Return [X, Y] of the center of cell containing provided text 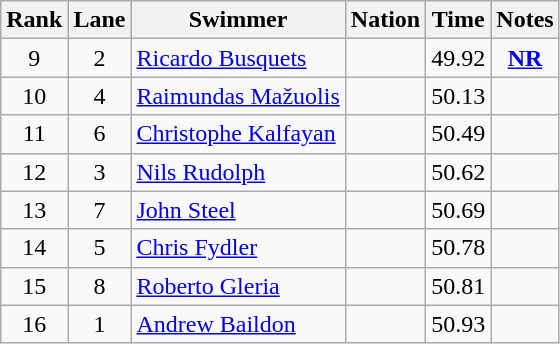
49.92 [458, 58]
13 [34, 210]
Time [458, 20]
NR [525, 58]
Ricardo Busquets [238, 58]
2 [100, 58]
50.78 [458, 248]
Lane [100, 20]
4 [100, 96]
9 [34, 58]
Rank [34, 20]
Christophe Kalfayan [238, 134]
8 [100, 286]
10 [34, 96]
Nils Rudolph [238, 172]
50.69 [458, 210]
Roberto Gleria [238, 286]
1 [100, 324]
14 [34, 248]
7 [100, 210]
50.81 [458, 286]
15 [34, 286]
50.62 [458, 172]
Notes [525, 20]
3 [100, 172]
11 [34, 134]
16 [34, 324]
Chris Fydler [238, 248]
Swimmer [238, 20]
Nation [385, 20]
6 [100, 134]
John Steel [238, 210]
Raimundas Mažuolis [238, 96]
5 [100, 248]
50.49 [458, 134]
50.13 [458, 96]
50.93 [458, 324]
Andrew Baildon [238, 324]
12 [34, 172]
